Scan for the cell matching the given text and deliver its (x, y) coordinate at center. 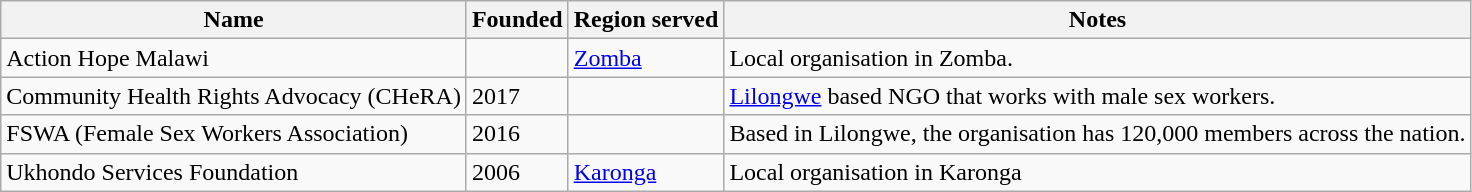
2017 (517, 96)
FSWA (Female Sex Workers Association) (234, 134)
Community Health Rights Advocacy (CHeRA) (234, 96)
Lilongwe based NGO that works with male sex workers. (1098, 96)
Notes (1098, 20)
Karonga (646, 172)
2016 (517, 134)
Founded (517, 20)
Local organisation in Karonga (1098, 172)
Region served (646, 20)
2006 (517, 172)
Ukhondo Services Foundation (234, 172)
Name (234, 20)
Local organisation in Zomba. (1098, 58)
Based in Lilongwe, the organisation has 120,000 members across the nation. (1098, 134)
Action Hope Malawi (234, 58)
Zomba (646, 58)
